Provide the (X, Y) coordinate of the cell's center where the given text is located.  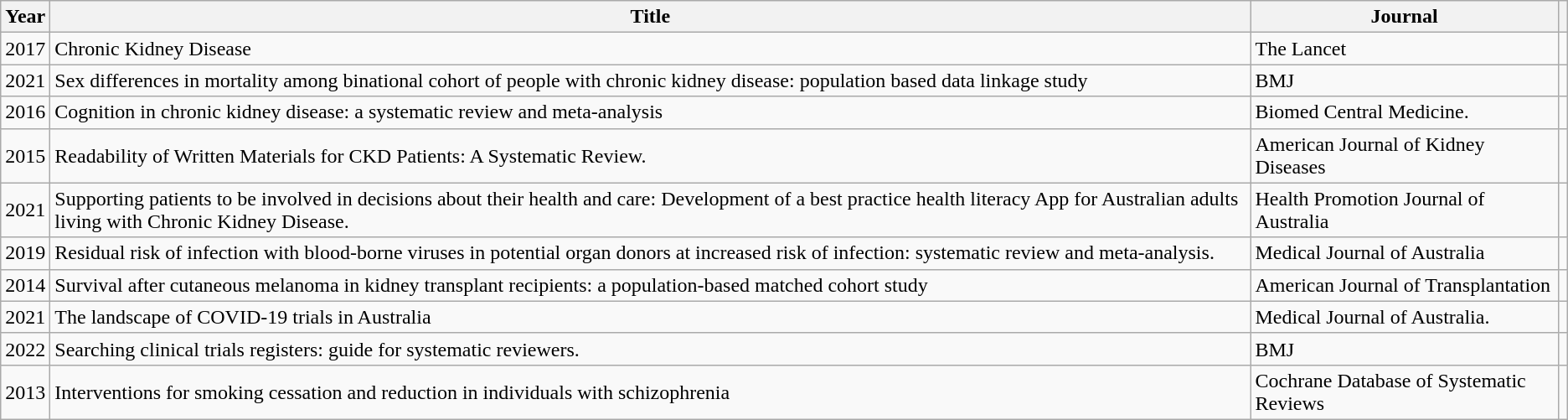
Interventions for smoking cessation and reduction in individuals with schizophrenia (650, 392)
Medical Journal of Australia. (1404, 317)
American Journal of Kidney Diseases (1404, 156)
Survival after cutaneous melanoma in kidney transplant recipients: a population-based matched cohort study (650, 285)
Sex differences in mortality among binational cohort of people with chronic kidney disease: population based data linkage study (650, 80)
Medical Journal of Australia (1404, 253)
Cochrane Database of Systematic Reviews (1404, 392)
The landscape of COVID-19 trials in Australia (650, 317)
Cognition in chronic kidney disease: a systematic review and meta-analysis (650, 112)
2017 (25, 49)
Title (650, 17)
2016 (25, 112)
2013 (25, 392)
2019 (25, 253)
2022 (25, 349)
Readability of Written Materials for CKD Patients: A Systematic Review. (650, 156)
Residual risk of infection with blood-borne viruses in potential organ donors at increased risk of infection: systematic review and meta-analysis. (650, 253)
Year (25, 17)
2014 (25, 285)
Health Promotion Journal of Australia (1404, 210)
Journal (1404, 17)
2015 (25, 156)
Biomed Central Medicine. (1404, 112)
Chronic Kidney Disease (650, 49)
The Lancet (1404, 49)
American Journal of Transplantation (1404, 285)
Searching clinical trials registers: guide for systematic reviewers. (650, 349)
